Capture the cell that displays the provided text and extract its [X, Y] central coordinate. 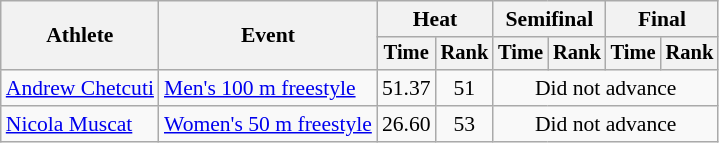
Event [268, 36]
Final [662, 19]
53 [465, 124]
Andrew Chetcuti [80, 88]
Nicola Muscat [80, 124]
Women's 50 m freestyle [268, 124]
51.37 [406, 88]
26.60 [406, 124]
Heat [435, 19]
Athlete [80, 36]
51 [465, 88]
Men's 100 m freestyle [268, 88]
Semifinal [549, 19]
